Search for the cell housing the specified text and yield its [x, y] center coordinate. 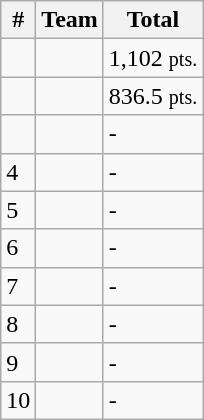
Team [70, 20]
836.5 pts. [152, 96]
7 [18, 286]
10 [18, 400]
4 [18, 172]
5 [18, 210]
6 [18, 248]
Total [152, 20]
# [18, 20]
8 [18, 324]
9 [18, 362]
1,102 pts. [152, 58]
